Pinpoint the cell where the given text exists, returning its (x, y) midpoint coordinate. 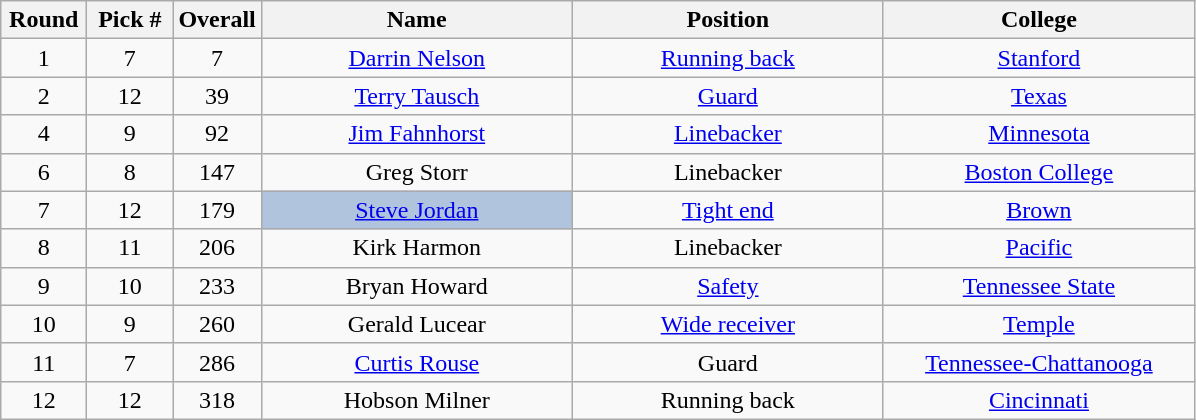
260 (217, 324)
Kirk Harmon (416, 248)
Gerald Lucear (416, 324)
Round (44, 20)
92 (217, 134)
Jim Fahnhorst (416, 134)
Bryan Howard (416, 286)
Tennessee State (1038, 286)
233 (217, 286)
318 (217, 400)
286 (217, 362)
Greg Storr (416, 172)
Minnesota (1038, 134)
Curtis Rouse (416, 362)
Pacific (1038, 248)
Position (728, 20)
2 (44, 96)
147 (217, 172)
Hobson Milner (416, 400)
Pick # (130, 20)
Wide receiver (728, 324)
Overall (217, 20)
6 (44, 172)
Cincinnati (1038, 400)
Stanford (1038, 58)
Tight end (728, 210)
Name (416, 20)
39 (217, 96)
179 (217, 210)
Tennessee-Chattanooga (1038, 362)
Boston College (1038, 172)
Darrin Nelson (416, 58)
Brown (1038, 210)
Temple (1038, 324)
1 (44, 58)
Texas (1038, 96)
Safety (728, 286)
Terry Tausch (416, 96)
Steve Jordan (416, 210)
College (1038, 20)
206 (217, 248)
4 (44, 134)
